Locate the cell with the specified text and output its (X, Y) center coordinate. 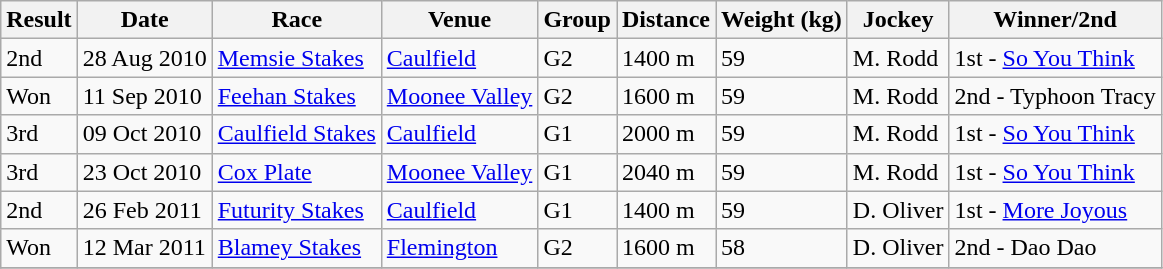
Venue (460, 20)
Group (578, 20)
Race (296, 20)
Weight (kg) (782, 20)
Flemington (460, 248)
Distance (666, 20)
Jockey (898, 20)
2nd - Dao Dao (1055, 248)
Cox Plate (296, 172)
23 Oct 2010 (144, 172)
Futurity Stakes (296, 210)
2040 m (666, 172)
2nd - Typhoon Tracy (1055, 96)
Memsie Stakes (296, 58)
Winner/2nd (1055, 20)
28 Aug 2010 (144, 58)
1st - More Joyous (1055, 210)
Date (144, 20)
11 Sep 2010 (144, 96)
09 Oct 2010 (144, 134)
58 (782, 248)
26 Feb 2011 (144, 210)
Feehan Stakes (296, 96)
12 Mar 2011 (144, 248)
Blamey Stakes (296, 248)
2000 m (666, 134)
Result (39, 20)
Caulfield Stakes (296, 134)
